Locate the cell with the specified text and output its (x, y) center coordinate. 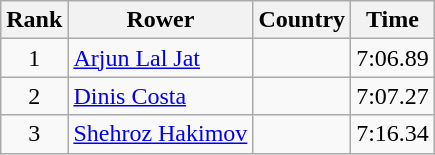
Dinis Costa (160, 96)
3 (34, 134)
Arjun Lal Jat (160, 58)
7:07.27 (393, 96)
Shehroz Hakimov (160, 134)
Rower (160, 20)
7:16.34 (393, 134)
2 (34, 96)
7:06.89 (393, 58)
Rank (34, 20)
Country (302, 20)
Time (393, 20)
1 (34, 58)
